Search for the cell housing the specified text and yield its (x, y) center coordinate. 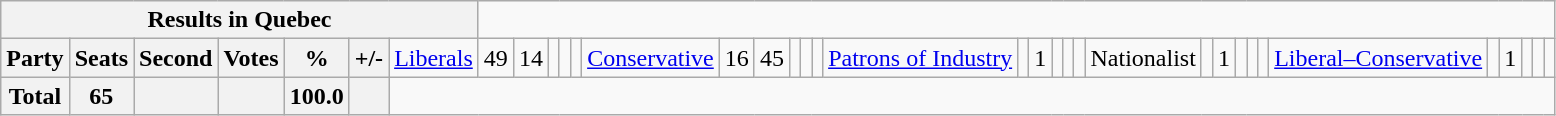
Total (35, 96)
45 (772, 58)
Liberal–Conservative (1378, 58)
Results in Quebec (240, 20)
49 (496, 58)
% (316, 58)
Votes (251, 58)
Liberals (434, 58)
65 (101, 96)
Second (176, 58)
14 (530, 58)
+/- (368, 58)
100.0 (316, 96)
Party (35, 58)
16 (736, 58)
Nationalist (1143, 58)
Seats (101, 58)
Conservative (651, 58)
Patrons of Industry (920, 58)
